Provide the [X, Y] coordinate of the cell's center where the given text is located.  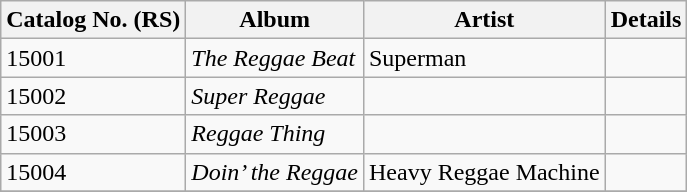
Catalog No. (RS) [94, 20]
Details [646, 20]
15004 [94, 172]
Reggae Thing [275, 134]
Artist [484, 20]
15002 [94, 96]
Heavy Reggae Machine [484, 172]
Super Reggae [275, 96]
Doin’ the Reggae [275, 172]
15001 [94, 58]
15003 [94, 134]
Superman [484, 58]
Album [275, 20]
The Reggae Beat [275, 58]
